Capture the cell that displays the provided text and extract its [X, Y] central coordinate. 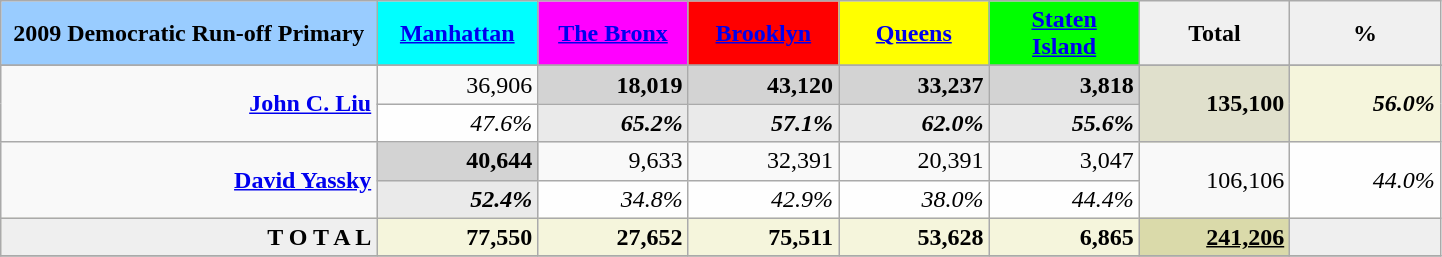
38.0% [914, 199]
36,906 [458, 85]
9,633 [613, 161]
44.0% [1365, 180]
77,550 [458, 237]
56.0% [1365, 104]
18,019 [613, 85]
3,818 [1064, 85]
3,047 [1064, 161]
40,644 [458, 161]
27,652 [613, 237]
Total [1214, 34]
44.4% [1064, 199]
John C. Liu [189, 104]
6,865 [1064, 237]
Staten Island [1064, 34]
Manhattan [458, 34]
32,391 [763, 161]
65.2% [613, 123]
The Bronx [613, 34]
T O T A L [189, 237]
Brooklyn [763, 34]
135,100 [1214, 104]
33,237 [914, 85]
2009 Democratic Run-off Primary [189, 34]
106,106 [1214, 180]
Queens [914, 34]
241,206 [1214, 237]
55.6% [1064, 123]
75,511 [763, 237]
34.8% [613, 199]
53,628 [914, 237]
42.9% [763, 199]
62.0% [914, 123]
20,391 [914, 161]
52.4% [458, 199]
43,120 [763, 85]
57.1% [763, 123]
David Yassky [189, 180]
47.6% [458, 123]
% [1365, 34]
